Return the [X, Y] coordinate for the center point of the cell that contains the specified text.  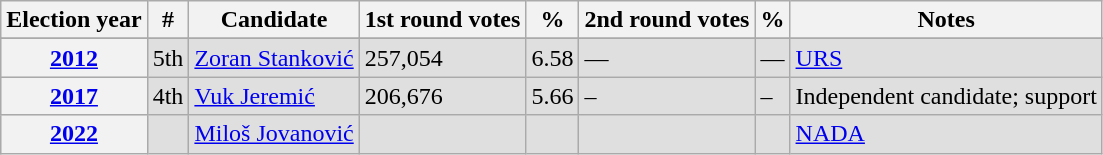
5.66 [552, 96]
Miloš Jovanović [274, 134]
2017 [74, 96]
# [168, 20]
2022 [74, 134]
Election year [74, 20]
257,054 [442, 58]
2012 [74, 58]
URS [946, 58]
Notes [946, 20]
1st round votes [442, 20]
Candidate [274, 20]
Independent candidate; support [946, 96]
2nd round votes [667, 20]
6.58 [552, 58]
206,676 [442, 96]
Vuk Jeremić [274, 96]
NADA [946, 134]
4th [168, 96]
5th [168, 58]
Zoran Stanković [274, 58]
